Detect which cell encompasses the target text, then output its (x, y) center coordinate. 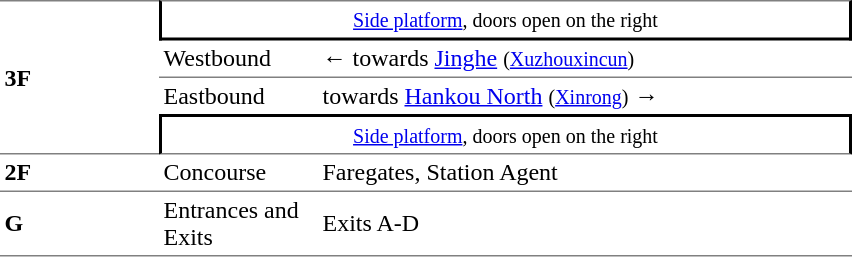
2F (80, 173)
Faregates, Station Agent (585, 173)
Eastbound (238, 95)
Westbound (238, 58)
Concourse (238, 173)
G (80, 224)
Entrances and Exits (238, 224)
Exits A-D (585, 224)
3F (80, 77)
← towards Jinghe (Xuzhouxincun) (585, 58)
towards Hankou North (Xinrong) → (585, 95)
